Identify which cell holds the provided text, then report its [x, y] central coordinate. 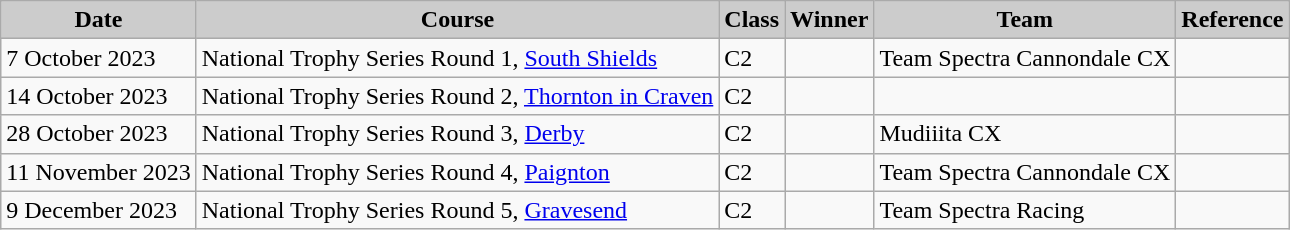
National Trophy Series Round 3, Derby [458, 134]
National Trophy Series Round 1, South Shields [458, 58]
Class [752, 20]
Winner [830, 20]
Team Spectra Racing [1025, 210]
Team [1025, 20]
National Trophy Series Round 2, Thornton in Craven [458, 96]
14 October 2023 [98, 96]
Mudiiita CX [1025, 134]
Course [458, 20]
National Trophy Series Round 5, Gravesend [458, 210]
Date [98, 20]
28 October 2023 [98, 134]
Reference [1232, 20]
9 December 2023 [98, 210]
National Trophy Series Round 4, Paignton [458, 172]
11 November 2023 [98, 172]
7 October 2023 [98, 58]
